Extract the (x, y) coordinate from the center of the cell holding the provided text.  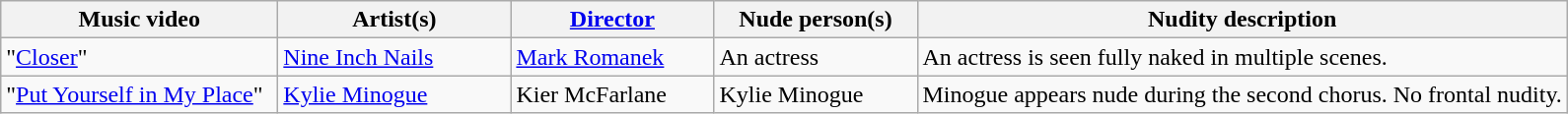
"Closer" (140, 57)
Music video (140, 20)
Nude person(s) (816, 20)
An actress (816, 57)
Kier McFarlane (612, 94)
Nine Inch Nails (394, 57)
Nudity description (1243, 20)
Mark Romanek (612, 57)
"Put Yourself in My Place" (140, 94)
Artist(s) (394, 20)
Minogue appears nude during the second chorus. No frontal nudity. (1243, 94)
An actress is seen fully naked in multiple scenes. (1243, 57)
Director (612, 20)
